Scan for the cell matching the given text and deliver its [X, Y] coordinate at center. 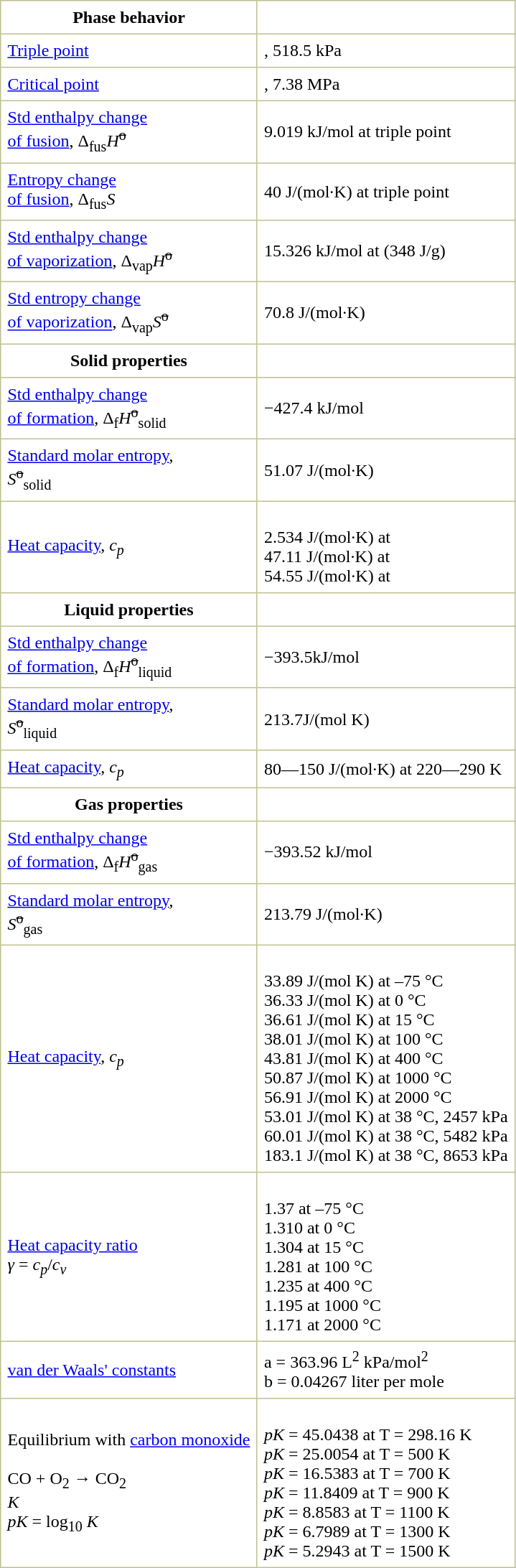
213.7J/(mol K) [386, 719]
van der Waals' constants [129, 1370]
Standard molar entropy,Sosolid [129, 470]
70.8 J/(mol·K) [386, 313]
Triple point [129, 50]
Std enthalpy changeof formation, ΔfHoliquid [129, 657]
Std enthalpy changeof vaporization, ΔvapHo [129, 251]
, 7.38 MPa [386, 84]
, 518.5 kPa [386, 50]
Phase behavior [129, 17]
51.07 J/(mol·K) [386, 470]
−427.4 kJ/mol [386, 408]
Standard molar entropy,Sogas [129, 914]
a = 363.96 L2 kPa/mol2b = 0.04267 liter per mole [386, 1370]
Heat capacity ratioγ = cp/cv [129, 1257]
9.019 kJ/mol at triple point [386, 131]
15.326 kJ/mol at (348 J/g) [386, 251]
−393.5kJ/mol [386, 657]
213.79 J/(mol·K) [386, 914]
Std entropy changeof vaporization, ΔvapSo [129, 313]
Liquid properties [129, 609]
Std enthalpy changeof formation, ΔfHosolid [129, 408]
Gas properties [129, 804]
Solid properties [129, 360]
2.534 J/(mol·K) at 47.11 J/(mol·K) at 54.55 J/(mol·K) at [386, 547]
1.37 at –75 °C 1.310 at 0 °C 1.304 at 15 °C 1.281 at 100 °C 1.235 at 400 °C 1.195 at 1000 °C 1.171 at 2000 °C [386, 1257]
−393.52 kJ/mol [386, 852]
Critical point [129, 84]
80—150 J/(mol·K) at 220—290 K [386, 768]
Standard molar entropy,Soliquid [129, 719]
Std enthalpy changeof formation, ΔfHogas [129, 852]
40 J/(mol·K) at triple point [386, 192]
Std enthalpy changeof fusion, ΔfusHo [129, 131]
Entropy changeof fusion, ΔfusS [129, 192]
Equilibrium with carbon monoxideCO + O2 → CO2KpK = log10 K [129, 1483]
